For the text-containing cell, return its midpoint in [x, y] coordinate format. 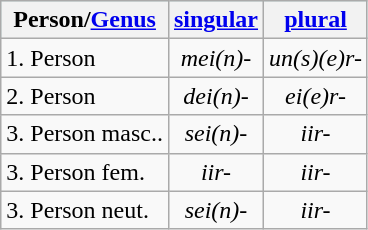
singular [216, 20]
Person/Genus [85, 20]
2. Person [85, 96]
3. Person neut. [85, 210]
1. Person [85, 58]
ei(e)r- [316, 96]
3. Person fem. [85, 172]
plural [316, 20]
un(s)(e)r- [316, 58]
mei(n)- [216, 58]
dei(n)- [216, 96]
3. Person masc.. [85, 134]
